Return the (x, y) coordinate for the center point of the cell that contains the specified text.  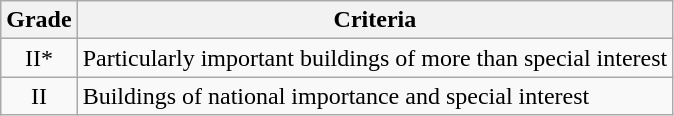
Criteria (375, 20)
II (39, 96)
Buildings of national importance and special interest (375, 96)
II* (39, 58)
Particularly important buildings of more than special interest (375, 58)
Grade (39, 20)
